Pinpoint the cell where the given text exists, returning its (X, Y) midpoint coordinate. 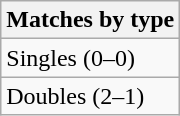
Singles (0–0) (90, 58)
Doubles (2–1) (90, 96)
Matches by type (90, 20)
